From the cell containing the given text, extract its center point as (X, Y) coordinate. 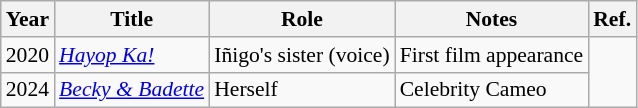
Iñigo's sister (voice) (302, 55)
2024 (28, 90)
Title (132, 19)
Year (28, 19)
First film appearance (492, 55)
Becky & Badette (132, 90)
Role (302, 19)
Herself (302, 90)
Hayop Ka! (132, 55)
Celebrity Cameo (492, 90)
2020 (28, 55)
Notes (492, 19)
Ref. (612, 19)
